Identify which cell holds the provided text, then report its [X, Y] central coordinate. 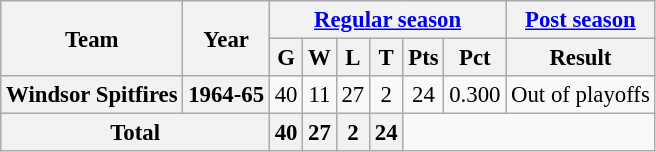
Regular season [387, 20]
Team [92, 38]
1964-65 [226, 95]
Result [580, 58]
G [286, 58]
0.300 [475, 95]
Windsor Spitfires [92, 95]
11 [320, 95]
Out of playoffs [580, 95]
Total [136, 133]
Pts [424, 58]
L [352, 58]
T [386, 58]
Year [226, 38]
W [320, 58]
Pct [475, 58]
Post season [580, 20]
